Provide the (x, y) coordinate of the cell's center where the given text is located.  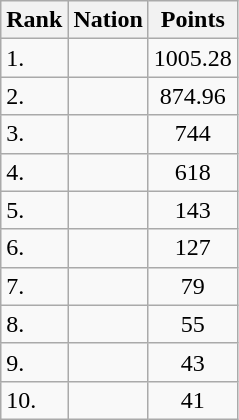
41 (192, 400)
6. (34, 248)
1. (34, 58)
Points (192, 20)
Nation (108, 20)
744 (192, 134)
5. (34, 210)
55 (192, 324)
7. (34, 286)
618 (192, 172)
43 (192, 362)
4. (34, 172)
Rank (34, 20)
10. (34, 400)
127 (192, 248)
874.96 (192, 96)
9. (34, 362)
1005.28 (192, 58)
3. (34, 134)
8. (34, 324)
2. (34, 96)
143 (192, 210)
79 (192, 286)
